From the cell containing the given text, extract its center point as (x, y) coordinate. 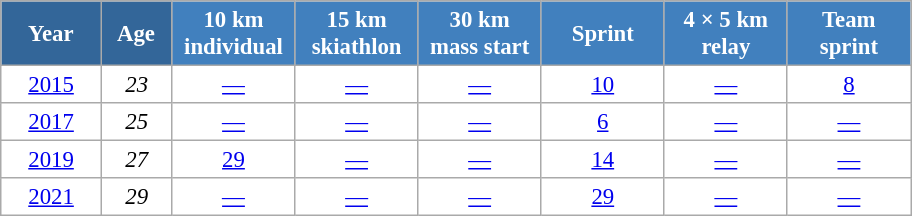
Year (52, 34)
2017 (52, 122)
6 (602, 122)
15 km skiathlon (356, 34)
10 km individual (234, 34)
Age (136, 34)
2019 (52, 160)
2015 (52, 85)
Team sprint (848, 34)
2021 (52, 197)
27 (136, 160)
23 (136, 85)
4 × 5 km relay (726, 34)
Sprint (602, 34)
10 (602, 85)
14 (602, 160)
30 km mass start (480, 34)
25 (136, 122)
8 (848, 85)
